Return [x, y] of the center of cell containing provided text 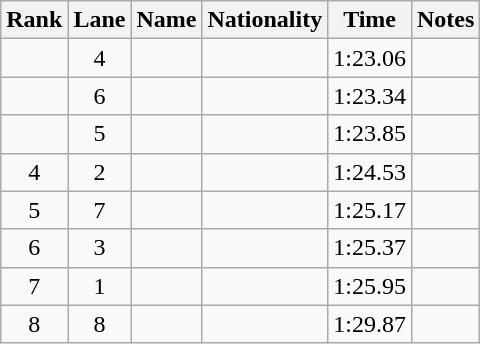
1:25.37 [370, 248]
1:25.95 [370, 286]
1:23.34 [370, 96]
Time [370, 20]
1 [100, 286]
1:25.17 [370, 210]
2 [100, 172]
Rank [34, 20]
1:23.06 [370, 58]
Nationality [265, 20]
1:23.85 [370, 134]
Lane [100, 20]
1:24.53 [370, 172]
Notes [445, 20]
1:29.87 [370, 324]
Name [166, 20]
3 [100, 248]
